Determine the [x, y] coordinate at the center of the cell enclosing the given text.  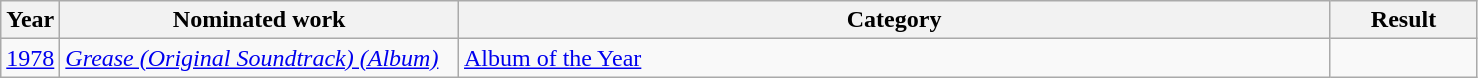
Result [1404, 20]
1978 [30, 58]
Nominated work [260, 20]
Album of the Year [894, 58]
Grease (Original Soundtrack) (Album) [260, 58]
Year [30, 20]
Category [894, 20]
